From the cell containing the given text, extract its center point as [X, Y] coordinate. 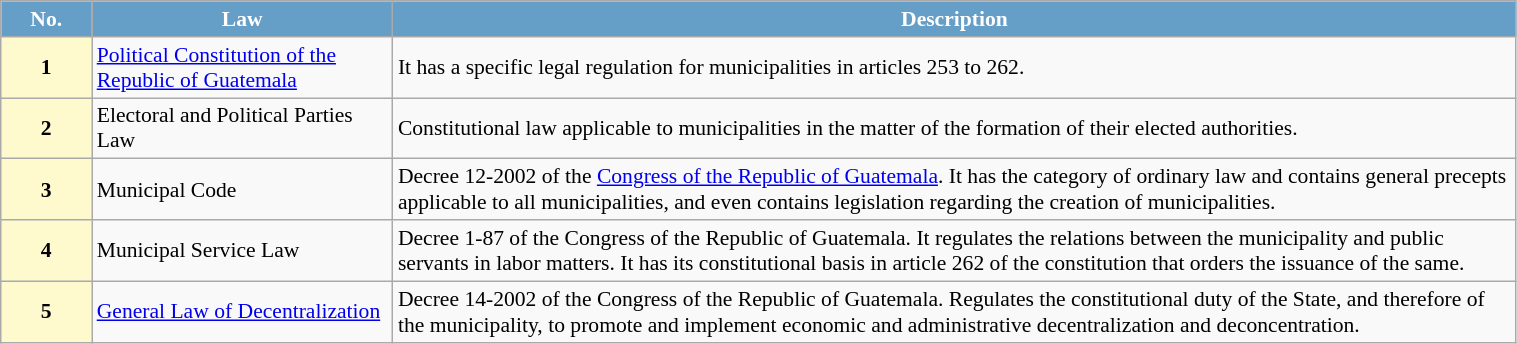
1 [46, 68]
General Law of Decentralization [242, 312]
Constitutional law applicable to municipalities in the matter of the formation of their elected authorities. [954, 128]
Municipal Code [242, 190]
2 [46, 128]
Political Constitution of the Republic of Guatemala [242, 68]
Municipal Service Law [242, 250]
Electoral and Political Parties Law [242, 128]
Description [954, 19]
4 [46, 250]
No. [46, 19]
5 [46, 312]
It has a specific legal regulation for municipalities in articles 253 to 262. [954, 68]
3 [46, 190]
Law [242, 19]
